Search for the cell housing the specified text and yield its [x, y] center coordinate. 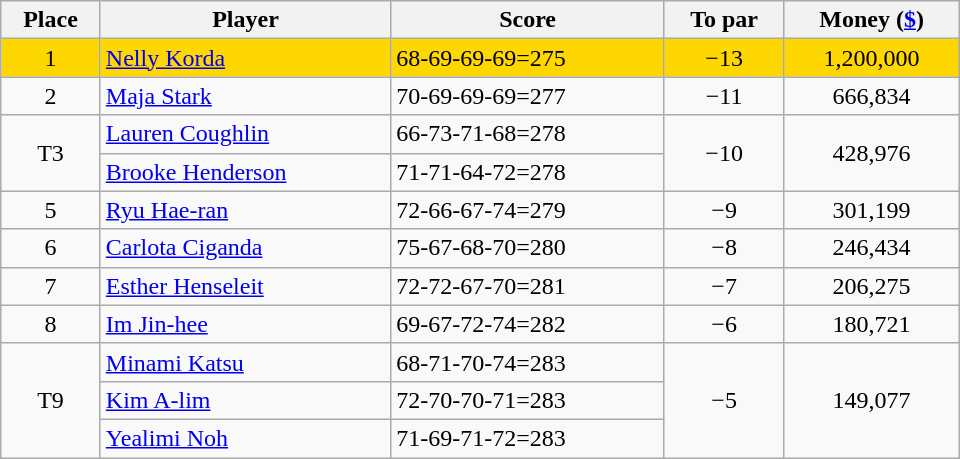
Brooke Henderson [245, 172]
7 [51, 286]
8 [51, 324]
Esther Henseleit [245, 286]
−10 [724, 153]
246,434 [872, 248]
Money ($) [872, 20]
180,721 [872, 324]
Ryu Hae-ran [245, 210]
Im Jin-hee [245, 324]
428,976 [872, 153]
−11 [724, 96]
69-67-72-74=282 [528, 324]
206,275 [872, 286]
72-72-67-70=281 [528, 286]
71-71-64-72=278 [528, 172]
1,200,000 [872, 58]
72-66-67-74=279 [528, 210]
66-73-71-68=278 [528, 134]
75-67-68-70=280 [528, 248]
2 [51, 96]
Lauren Coughlin [245, 134]
71-69-71-72=283 [528, 438]
149,077 [872, 400]
−9 [724, 210]
−13 [724, 58]
Yealimi Noh [245, 438]
T3 [51, 153]
68-69-69-69=275 [528, 58]
Minami Katsu [245, 362]
−6 [724, 324]
−8 [724, 248]
1 [51, 58]
72-70-70-71=283 [528, 400]
−5 [724, 400]
Player [245, 20]
Score [528, 20]
Nelly Korda [245, 58]
To par [724, 20]
6 [51, 248]
Kim A-lim [245, 400]
70-69-69-69=277 [528, 96]
−7 [724, 286]
301,199 [872, 210]
68-71-70-74=283 [528, 362]
Carlota Ciganda [245, 248]
T9 [51, 400]
5 [51, 210]
666,834 [872, 96]
Maja Stark [245, 96]
Place [51, 20]
